Extract the [X, Y] coordinate from the center of the cell holding the provided text.  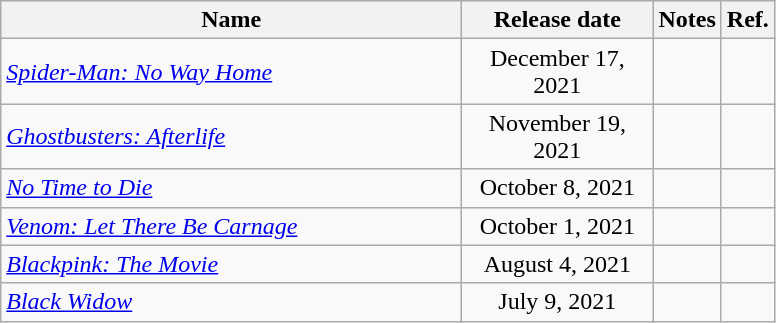
Notes [687, 20]
Spider-Man: No Way Home [232, 72]
July 9, 2021 [558, 302]
August 4, 2021 [558, 264]
December 17, 2021 [558, 72]
Name [232, 20]
Black Widow [232, 302]
Blackpink: The Movie [232, 264]
Release date [558, 20]
No Time to Die [232, 188]
Ref. [748, 20]
November 19, 2021 [558, 136]
Venom: Let There Be Carnage [232, 226]
Ghostbusters: Afterlife [232, 136]
October 1, 2021 [558, 226]
October 8, 2021 [558, 188]
